Scan for the cell matching the given text and deliver its [x, y] coordinate at center. 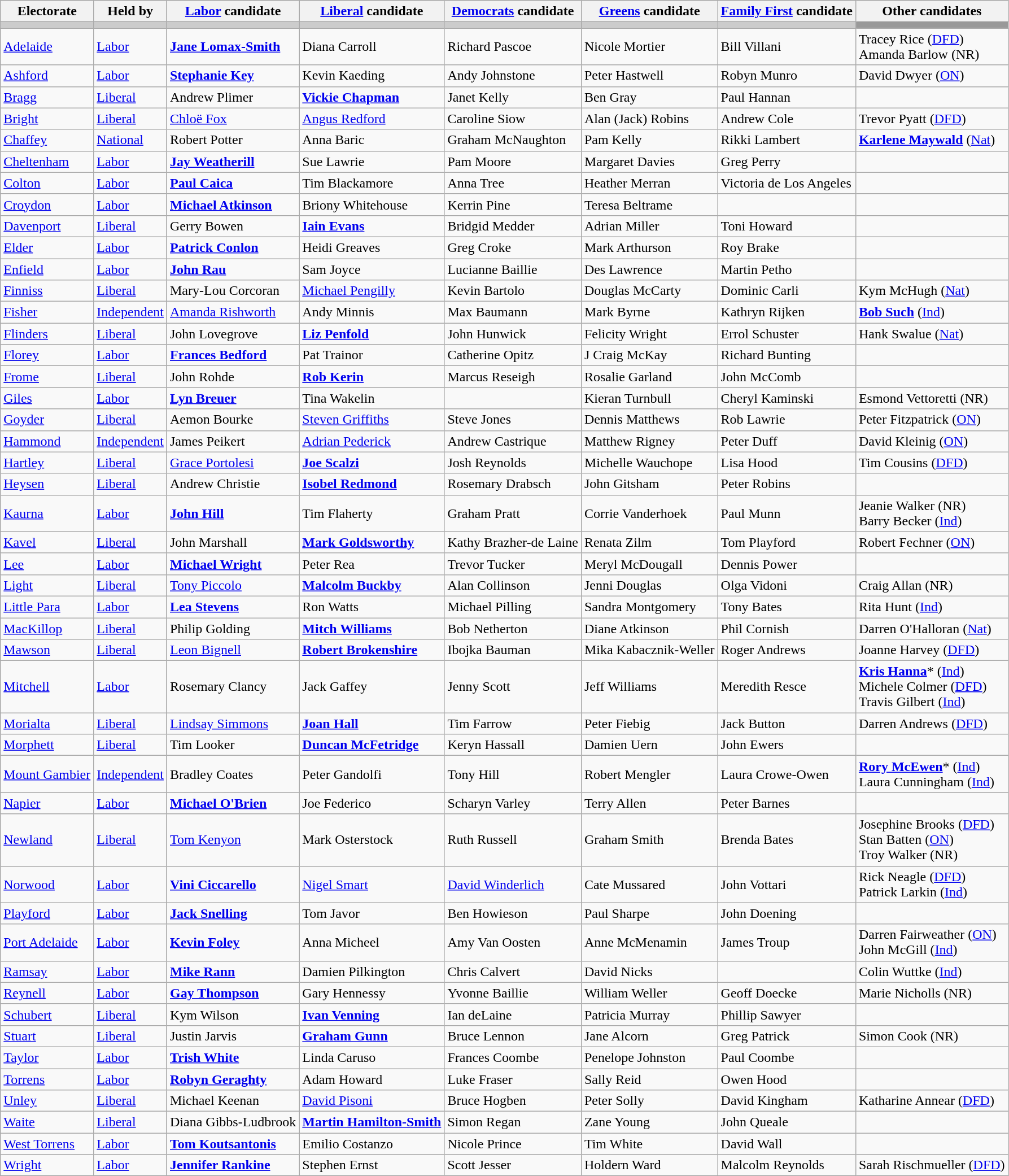
Penelope Johnston [649, 1057]
Katharine Annear (DFD) [932, 1101]
Andy Johnstone [513, 76]
Linda Caruso [372, 1057]
Peter Duff [787, 441]
Lindsay Simmons [233, 724]
Colin Wuttke (Ind) [932, 972]
Tom Koutsantonis [233, 1144]
Darren O'Halloran (Nat) [932, 629]
Sue Lawrie [372, 162]
Liz Penfold [372, 334]
Andrew Christie [233, 484]
John Doening [787, 913]
Amanda Rishworth [233, 312]
David Winderlich [513, 885]
Stephen Ernst [372, 1165]
John Ewers [787, 745]
Jeff Williams [649, 687]
Andrew Castrique [513, 441]
Amy Van Oosten [513, 942]
Josephine Brooks (DFD) Stan Batten (ON) Troy Walker (NR) [932, 840]
David Pisoni [372, 1101]
Sandra Montgomery [649, 607]
Ramsay [47, 972]
Victoria de Los Angeles [787, 183]
Luke Fraser [513, 1079]
Teresa Beltrame [649, 204]
Heather Merran [649, 183]
Grace Portolesi [233, 463]
Robert Brokenshire [372, 650]
Frome [47, 377]
John McComb [787, 377]
Peter Gandolfi [372, 774]
Bradley Coates [233, 774]
Electorate [47, 11]
Enfield [47, 269]
Mika Kabacznik-Weller [649, 650]
Emilio Costanzo [372, 1144]
Gerry Bowen [233, 226]
Goyder [47, 420]
Liberal candidate [372, 11]
Toni Howard [787, 226]
Florey [47, 355]
Peter Robins [787, 484]
Norwood [47, 885]
Scott Jesser [513, 1165]
Laura Crowe-Owen [787, 774]
Trevor Tucker [513, 564]
Croydon [47, 204]
Tim White [649, 1144]
Adrian Pederick [372, 441]
Lucianne Baillie [513, 269]
Vini Ciccarello [233, 885]
Duncan McFetridge [372, 745]
Meryl McDougall [649, 564]
Sally Reid [649, 1079]
Ibojka Bauman [513, 650]
Bob Such (Ind) [932, 312]
Kaurna [47, 513]
Nigel Smart [372, 885]
Bruce Hogben [513, 1101]
Giles [47, 398]
Terry Allen [649, 803]
Bill Villani [787, 46]
Patricia Murray [649, 1014]
Rita Hunt (Ind) [932, 607]
Cheryl Kaminski [787, 398]
Frances Coombe [513, 1057]
Martin Petho [787, 269]
Tony Piccolo [233, 585]
Paul Caica [233, 183]
Jane Lomax-Smith [233, 46]
Gay Thompson [233, 993]
Robyn Geraghty [233, 1079]
Scharyn Varley [513, 803]
Ron Watts [372, 607]
Patrick Conlon [233, 247]
Peter Solly [649, 1101]
Heidi Greaves [372, 247]
Phillip Sawyer [787, 1014]
Philip Golding [233, 629]
Malcolm Buckby [372, 585]
Tina Wakelin [372, 398]
Richard Bunting [787, 355]
Waite [47, 1122]
Pat Trainor [372, 355]
William Weller [649, 993]
Jeanie Walker (NR) Barry Becker (Ind) [932, 513]
Light [47, 585]
Bridgid Medder [513, 226]
Tim Blackamore [372, 183]
James Troup [787, 942]
Jennifer Rankine [233, 1165]
Trevor Pyatt (DFD) [932, 119]
Cheltenham [47, 162]
Newland [47, 840]
Anne McMenamin [649, 942]
Josh Reynolds [513, 463]
Douglas McCarty [649, 291]
Robert Mengler [649, 774]
Family First candidate [787, 11]
Joe Scalzi [372, 463]
Malcolm Reynolds [787, 1165]
Matthew Rigney [649, 441]
Kieran Turnbull [649, 398]
Diana Carroll [372, 46]
Darren Fairweather (ON) John McGill (Ind) [932, 942]
Greg Perry [787, 162]
Tom Playford [787, 542]
Anna Tree [513, 183]
Lyn Breuer [233, 398]
John Queale [787, 1122]
Margaret Davies [649, 162]
Greg Patrick [787, 1036]
Hank Swalue (Nat) [932, 334]
Janet Kelly [513, 97]
Mark Arthurson [649, 247]
Paul Sharpe [649, 913]
Errol Schuster [787, 334]
Geoff Doecke [787, 993]
Damien Uern [649, 745]
Dominic Carli [787, 291]
Pam Moore [513, 162]
Owen Hood [787, 1079]
Peter Rea [372, 564]
Chris Calvert [513, 972]
Ruth Russell [513, 840]
Kevin Kaeding [372, 76]
Alan Collinson [513, 585]
Ben Howieson [513, 913]
Mary-Lou Corcoran [233, 291]
Held by [130, 11]
Gary Hennessy [372, 993]
National [130, 140]
Tim Farrow [513, 724]
Ivan Venning [372, 1014]
Michael Atkinson [233, 204]
Rosalie Garland [649, 377]
Ian deLaine [513, 1014]
Tom Kenyon [233, 840]
David Kingham [787, 1101]
Pam Kelly [649, 140]
Aemon Bourke [233, 420]
Graham McNaughton [513, 140]
Finniss [47, 291]
Briony Whitehouse [372, 204]
Dennis Power [787, 564]
Diane Atkinson [649, 629]
Joanne Harvey (DFD) [932, 650]
Graham Pratt [513, 513]
Corrie Vanderhoek [649, 513]
Angus Redford [372, 119]
Fisher [47, 312]
David Wall [787, 1144]
Steve Jones [513, 420]
Andrew Plimer [233, 97]
Adrian Miller [649, 226]
Paul Coombe [787, 1057]
Peter Fiebig [649, 724]
John Rau [233, 269]
Rob Kerin [372, 377]
Phil Cornish [787, 629]
Alan (Jack) Robins [649, 119]
Kerrin Pine [513, 204]
Jane Alcorn [649, 1036]
David Kleinig (ON) [932, 441]
Rob Lawrie [787, 420]
Sam Joyce [372, 269]
Diana Gibbs-Ludbrook [233, 1122]
Darren Andrews (DFD) [932, 724]
Vickie Chapman [372, 97]
Kym McHugh (Nat) [932, 291]
Steven Griffiths [372, 420]
Yvonne Baillie [513, 993]
Graham Gunn [372, 1036]
Andrew Cole [787, 119]
Michelle Wauchope [649, 463]
Bruce Lennon [513, 1036]
Jack Gaffey [372, 687]
Schubert [47, 1014]
Keryn Hassall [513, 745]
Robert Potter [233, 140]
Hartley [47, 463]
Peter Hastwell [649, 76]
Damien Pilkington [372, 972]
Robert Fechner (ON) [932, 542]
Anna Micheel [372, 942]
Kym Wilson [233, 1014]
Rick Neagle (DFD) Patrick Larkin (Ind) [932, 885]
Tracey Rice (DFD) Amanda Barlow (NR) [932, 46]
Davenport [47, 226]
Lea Stevens [233, 607]
Unley [47, 1101]
Wright [47, 1165]
Hammond [47, 441]
Ben Gray [649, 97]
Mark Osterstock [372, 840]
Rosemary Clancy [233, 687]
Iain Evans [372, 226]
James Peikert [233, 441]
Richard Pascoe [513, 46]
Labor candidate [233, 11]
Democrats candidate [513, 11]
Meredith Resce [787, 687]
Bob Netherton [513, 629]
Roger Andrews [787, 650]
John Lovegrove [233, 334]
Craig Allan (NR) [932, 585]
Simon Regan [513, 1122]
Other candidates [932, 11]
Karlene Maywald (Nat) [932, 140]
Tim Cousins (DFD) [932, 463]
Jenny Scott [513, 687]
Mitchell [47, 687]
Tom Javor [372, 913]
Nicole Mortier [649, 46]
Bragg [47, 97]
Nicole Prince [513, 1144]
Adelaide [47, 46]
Rosemary Drabsch [513, 484]
Trish White [233, 1057]
Adam Howard [372, 1079]
Jay Weatherill [233, 162]
Zane Young [649, 1122]
Jenni Douglas [649, 585]
J Craig McKay [649, 355]
Michael Pengilly [372, 291]
John Gitsham [649, 484]
Tim Looker [233, 745]
Frances Bedford [233, 355]
Graham Smith [649, 840]
Jack Snelling [233, 913]
Kathy Brazher-de Laine [513, 542]
Mark Goldsworthy [372, 542]
Brenda Bates [787, 840]
David Nicks [649, 972]
Michael Wright [233, 564]
Peter Fitzpatrick (ON) [932, 420]
Tony Bates [787, 607]
Tim Flaherty [372, 513]
Greg Croke [513, 247]
Renata Zilm [649, 542]
Kevin Foley [233, 942]
Michael O'Brien [233, 803]
Mitch Williams [372, 629]
Torrens [47, 1079]
Andy Minnis [372, 312]
Michael Pilling [513, 607]
Stephanie Key [233, 76]
Simon Cook (NR) [932, 1036]
Napier [47, 803]
Isobel Redmond [372, 484]
Elder [47, 247]
Cate Mussared [649, 885]
Stuart [47, 1036]
Ashford [47, 76]
Martin Hamilton-Smith [372, 1122]
Lee [47, 564]
John Marshall [233, 542]
Dennis Matthews [649, 420]
Kris Hanna* (Ind) Michele Colmer (DFD) Travis Gilbert (Ind) [932, 687]
Joan Hall [372, 724]
Greens candidate [649, 11]
Little Para [47, 607]
Catherine Opitz [513, 355]
Esmond Vettoretti (NR) [932, 398]
John Vottari [787, 885]
Heysen [47, 484]
Anna Baric [372, 140]
Bright [47, 119]
Mount Gambier [47, 774]
Kathryn Rijken [787, 312]
Paul Munn [787, 513]
Kevin Bartolo [513, 291]
Sarah Rischmueller (DFD) [932, 1165]
Leon Bignell [233, 650]
Jack Button [787, 724]
Morphett [47, 745]
West Torrens [47, 1144]
Joe Federico [372, 803]
Colton [47, 183]
Lisa Hood [787, 463]
Max Baumann [513, 312]
Flinders [47, 334]
John Hunwick [513, 334]
Mike Rann [233, 972]
Robyn Munro [787, 76]
David Dwyer (ON) [932, 76]
Rory McEwen* (Ind) Laura Cunningham (Ind) [932, 774]
Paul Hannan [787, 97]
Chloë Fox [233, 119]
Playford [47, 913]
Peter Barnes [787, 803]
MacKillop [47, 629]
John Rohde [233, 377]
Morialta [47, 724]
Mawson [47, 650]
Chaffey [47, 140]
Marie Nicholls (NR) [932, 993]
Des Lawrence [649, 269]
Taylor [47, 1057]
John Hill [233, 513]
Reynell [47, 993]
Kavel [47, 542]
Felicity Wright [649, 334]
Holdern Ward [649, 1165]
Mark Byrne [649, 312]
Roy Brake [787, 247]
Marcus Reseigh [513, 377]
Justin Jarvis [233, 1036]
Caroline Siow [513, 119]
Olga Vidoni [787, 585]
Michael Keenan [233, 1101]
Rikki Lambert [787, 140]
Tony Hill [513, 774]
Port Adelaide [47, 942]
